Provide the [x, y] coordinate of the cell's center where the given text is located.  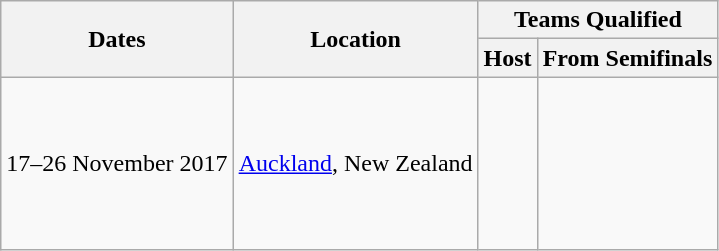
Host [508, 58]
Teams Qualified [598, 20]
Auckland, New Zealand [356, 164]
Location [356, 39]
Dates [117, 39]
From Semifinals [628, 58]
17–26 November 2017 [117, 164]
